Capture the cell that displays the provided text and extract its (x, y) central coordinate. 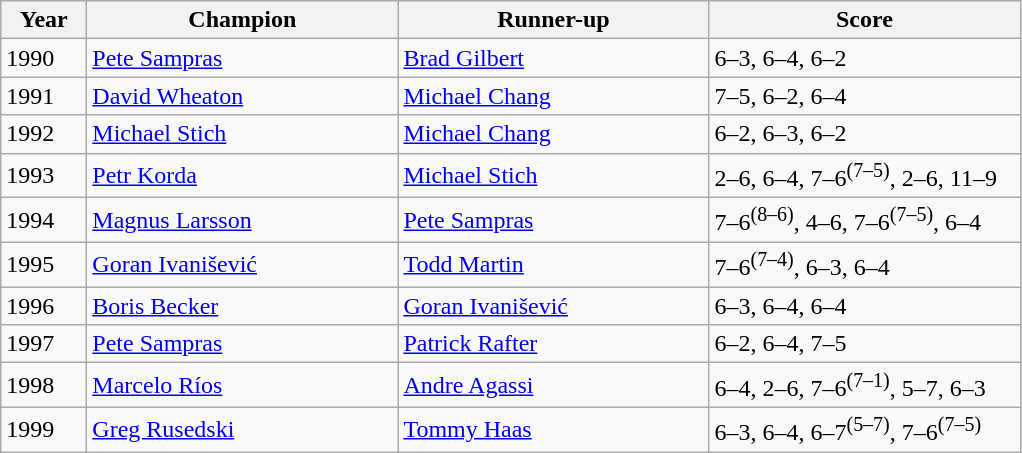
6–3, 6–4, 6–4 (864, 306)
6–2, 6–3, 6–2 (864, 134)
2–6, 6–4, 7–6(7–5), 2–6, 11–9 (864, 176)
7–6(8–6), 4–6, 7–6(7–5), 6–4 (864, 220)
Magnus Larsson (242, 220)
6–3, 6–4, 6–7(5–7), 7–6(7–5) (864, 430)
1993 (44, 176)
David Wheaton (242, 96)
Score (864, 20)
1990 (44, 58)
6–2, 6–4, 7–5 (864, 344)
Tommy Haas (554, 430)
1992 (44, 134)
Runner-up (554, 20)
Champion (242, 20)
Brad Gilbert (554, 58)
Patrick Rafter (554, 344)
Andre Agassi (554, 386)
Greg Rusedski (242, 430)
7–6(7–4), 6–3, 6–4 (864, 264)
6–4, 2–6, 7–6(7–1), 5–7, 6–3 (864, 386)
1991 (44, 96)
1994 (44, 220)
1998 (44, 386)
1997 (44, 344)
Marcelo Ríos (242, 386)
1995 (44, 264)
Year (44, 20)
Petr Korda (242, 176)
1999 (44, 430)
Todd Martin (554, 264)
1996 (44, 306)
7–5, 6–2, 6–4 (864, 96)
Boris Becker (242, 306)
6–3, 6–4, 6–2 (864, 58)
